Pinpoint the cell where the given text exists, returning its [X, Y] midpoint coordinate. 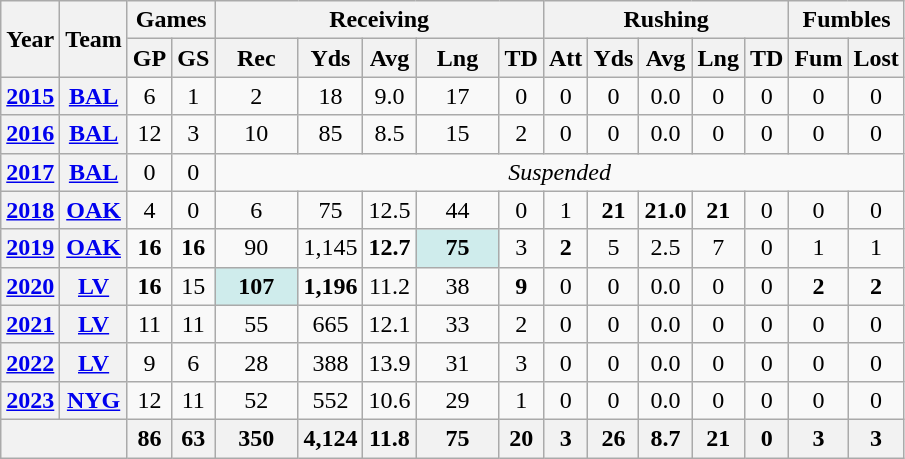
NYG [94, 400]
2019 [30, 248]
Fumbles [846, 20]
Fum [818, 58]
Games [170, 20]
31 [458, 362]
20 [521, 438]
7 [718, 248]
Receiving [380, 20]
107 [256, 286]
2016 [30, 134]
2021 [30, 324]
8.5 [390, 134]
33 [458, 324]
4 [149, 210]
12.5 [390, 210]
17 [458, 96]
350 [256, 438]
1,196 [330, 286]
2022 [30, 362]
13.9 [390, 362]
5 [614, 248]
28 [256, 362]
Year [30, 39]
21.0 [666, 210]
38 [458, 286]
11.8 [390, 438]
2020 [30, 286]
8.7 [666, 438]
Att [565, 58]
90 [256, 248]
29 [458, 400]
26 [614, 438]
Suspended [560, 172]
2018 [30, 210]
12.7 [390, 248]
2017 [30, 172]
2023 [30, 400]
665 [330, 324]
GP [149, 58]
12.1 [390, 324]
Rec [256, 58]
85 [330, 134]
44 [458, 210]
9.0 [390, 96]
86 [149, 438]
10.6 [390, 400]
388 [330, 362]
4,124 [330, 438]
11.2 [390, 286]
552 [330, 400]
2.5 [666, 248]
1,145 [330, 248]
Team [94, 39]
18 [330, 96]
55 [256, 324]
63 [194, 438]
GS [194, 58]
10 [256, 134]
Lost [876, 58]
2015 [30, 96]
52 [256, 400]
Rushing [666, 20]
